Scan for the cell matching the given text and deliver its [x, y] coordinate at center. 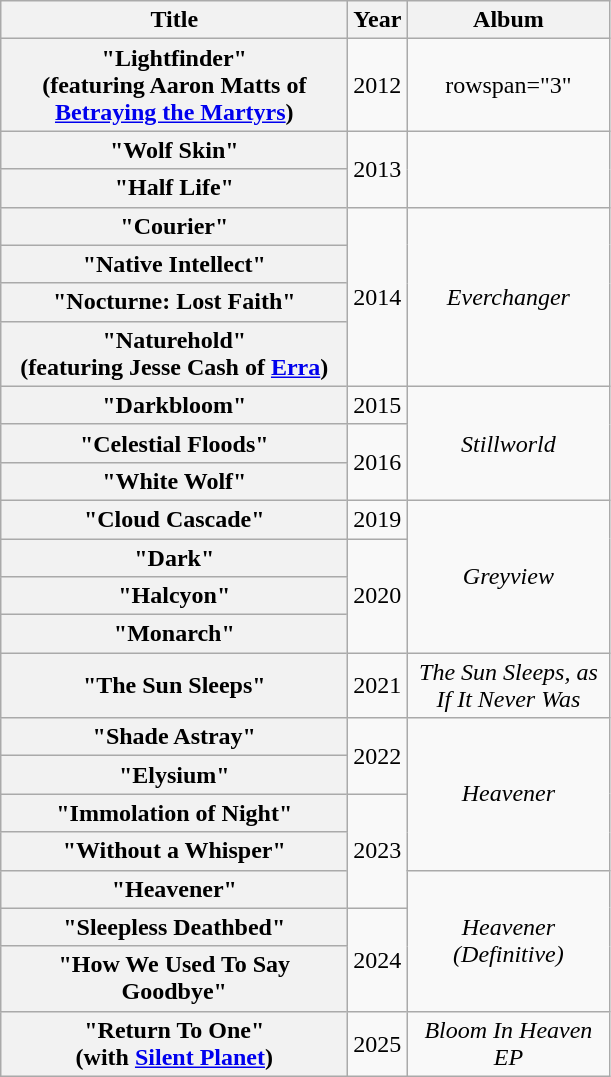
"Cloud Cascade" [174, 519]
2023 [378, 851]
2015 [378, 405]
2013 [378, 169]
"Nocturne: Lost Faith" [174, 302]
"Sleepless Deathbed" [174, 927]
"Shade Astray" [174, 737]
"Lightfinder"(featuring Aaron Matts of Betraying the Martyrs) [174, 85]
"Return To One"(with Silent Planet) [174, 1044]
rowspan="3" [508, 85]
2012 [378, 85]
2020 [378, 595]
"Dark" [174, 557]
2016 [378, 462]
"Elysium" [174, 775]
The Sun Sleeps, as If It Never Was [508, 686]
"Halcyon" [174, 596]
"Immolation of Night" [174, 813]
"Naturehold"(featuring Jesse Cash of Erra) [174, 354]
2025 [378, 1044]
2019 [378, 519]
"Native Intellect" [174, 264]
2014 [378, 296]
"Heavener" [174, 889]
Everchanger [508, 296]
"Courier" [174, 226]
"Wolf Skin" [174, 150]
2021 [378, 686]
Heavener [508, 794]
"White Wolf" [174, 481]
Year [378, 20]
Stillworld [508, 443]
"How We Used To Say Goodbye" [174, 978]
2024 [378, 960]
"Monarch" [174, 634]
Title [174, 20]
"Darkbloom" [174, 405]
"Half Life" [174, 188]
2022 [378, 756]
"Celestial Floods" [174, 443]
Album [508, 20]
Bloom In Heaven EP [508, 1044]
Greyview [508, 576]
Heavener (Definitive) [508, 940]
"Without a Whisper" [174, 851]
"The Sun Sleeps" [174, 686]
